Return (x, y) of the center of cell containing provided text 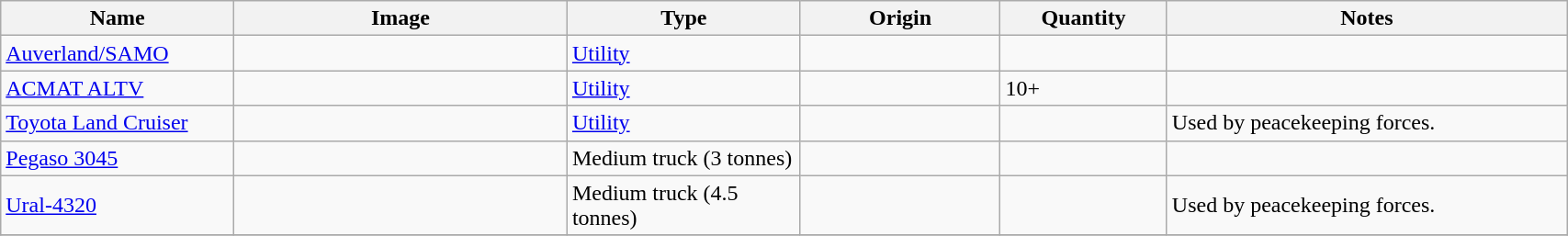
Name (118, 18)
Pegaso 3045 (118, 158)
Origin (900, 18)
Toyota Land Cruiser (118, 123)
Type (683, 18)
Notes (1367, 18)
Quantity (1084, 18)
Medium truck (4.5 tonnes) (683, 206)
Ural-4320 (118, 206)
10+ (1084, 88)
Auverland/SAMO (118, 53)
ACMAT ALTV (118, 88)
Image (400, 18)
Medium truck (3 tonnes) (683, 158)
